Identify which cell holds the provided text, then report its [X, Y] central coordinate. 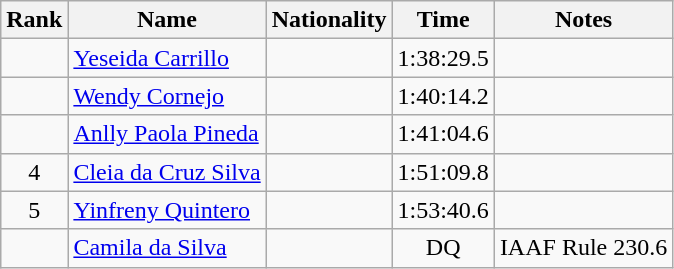
Cleia da Cruz Silva [167, 172]
Camila da Silva [167, 248]
Time [443, 20]
1:40:14.2 [443, 96]
Wendy Cornejo [167, 96]
Anlly Paola Pineda [167, 134]
DQ [443, 248]
IAAF Rule 230.6 [583, 248]
1:38:29.5 [443, 58]
Name [167, 20]
Yinfreny Quintero [167, 210]
5 [34, 210]
1:41:04.6 [443, 134]
1:53:40.6 [443, 210]
Rank [34, 20]
Nationality [329, 20]
Notes [583, 20]
1:51:09.8 [443, 172]
4 [34, 172]
Yeseida Carrillo [167, 58]
